Locate the cell with the specified text and output its (x, y) center coordinate. 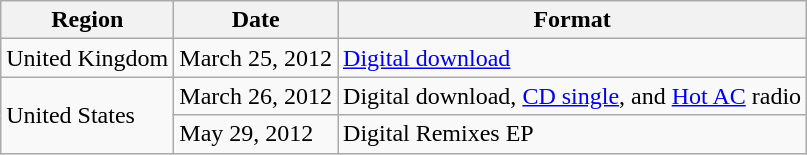
Format (572, 20)
Digital download (572, 58)
United Kingdom (88, 58)
March 26, 2012 (256, 96)
Date (256, 20)
Region (88, 20)
United States (88, 115)
Digital Remixes EP (572, 134)
Digital download, CD single, and Hot AC radio (572, 96)
March 25, 2012 (256, 58)
May 29, 2012 (256, 134)
